Output the (X, Y) coordinate of the center of the cell containing the given text.  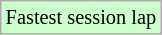
Fastest session lap (81, 17)
